Identify which cell holds the provided text, then report its [x, y] central coordinate. 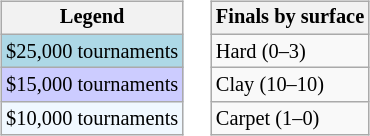
Legend [92, 18]
Carpet (1–0) [290, 119]
Clay (10–10) [290, 85]
$15,000 tournaments [92, 85]
$25,000 tournaments [92, 51]
Hard (0–3) [290, 51]
Finals by surface [290, 18]
$10,000 tournaments [92, 119]
